For the text-containing cell, return its midpoint in (x, y) coordinate format. 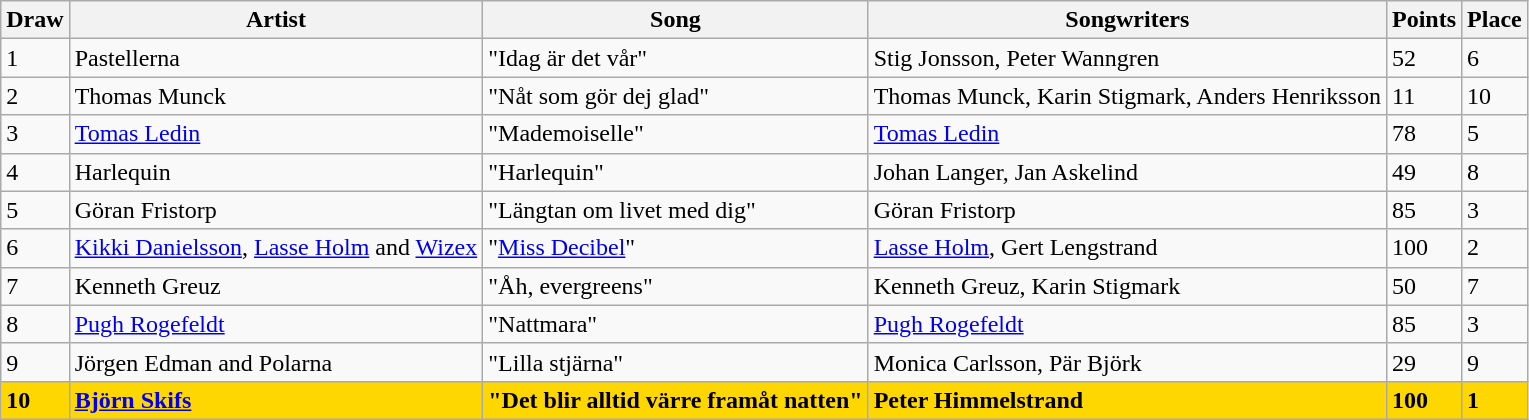
49 (1424, 172)
"Nåt som gör dej glad" (676, 96)
Song (676, 20)
Kenneth Greuz, Karin Stigmark (1127, 286)
Kenneth Greuz (276, 286)
Pastellerna (276, 58)
Kikki Danielsson, Lasse Holm and Wizex (276, 248)
Songwriters (1127, 20)
Peter Himmelstrand (1127, 400)
Johan Langer, Jan Askelind (1127, 172)
Monica Carlsson, Pär Björk (1127, 362)
Stig Jonsson, Peter Wanngren (1127, 58)
Thomas Munck (276, 96)
Lasse Holm, Gert Lengstrand (1127, 248)
Harlequin (276, 172)
11 (1424, 96)
"Lilla stjärna" (676, 362)
78 (1424, 134)
Björn Skifs (276, 400)
Place (1495, 20)
"Mademoiselle" (676, 134)
"Åh, evergreens" (676, 286)
"Harlequin" (676, 172)
50 (1424, 286)
Jörgen Edman and Polarna (276, 362)
Artist (276, 20)
Draw (35, 20)
"Miss Decibel" (676, 248)
4 (35, 172)
Thomas Munck, Karin Stigmark, Anders Henriksson (1127, 96)
Points (1424, 20)
"Längtan om livet med dig" (676, 210)
"Det blir alltid värre framåt natten" (676, 400)
52 (1424, 58)
"Nattmara" (676, 324)
"Idag är det vår" (676, 58)
29 (1424, 362)
